Detect which cell encompasses the target text, then output its (x, y) center coordinate. 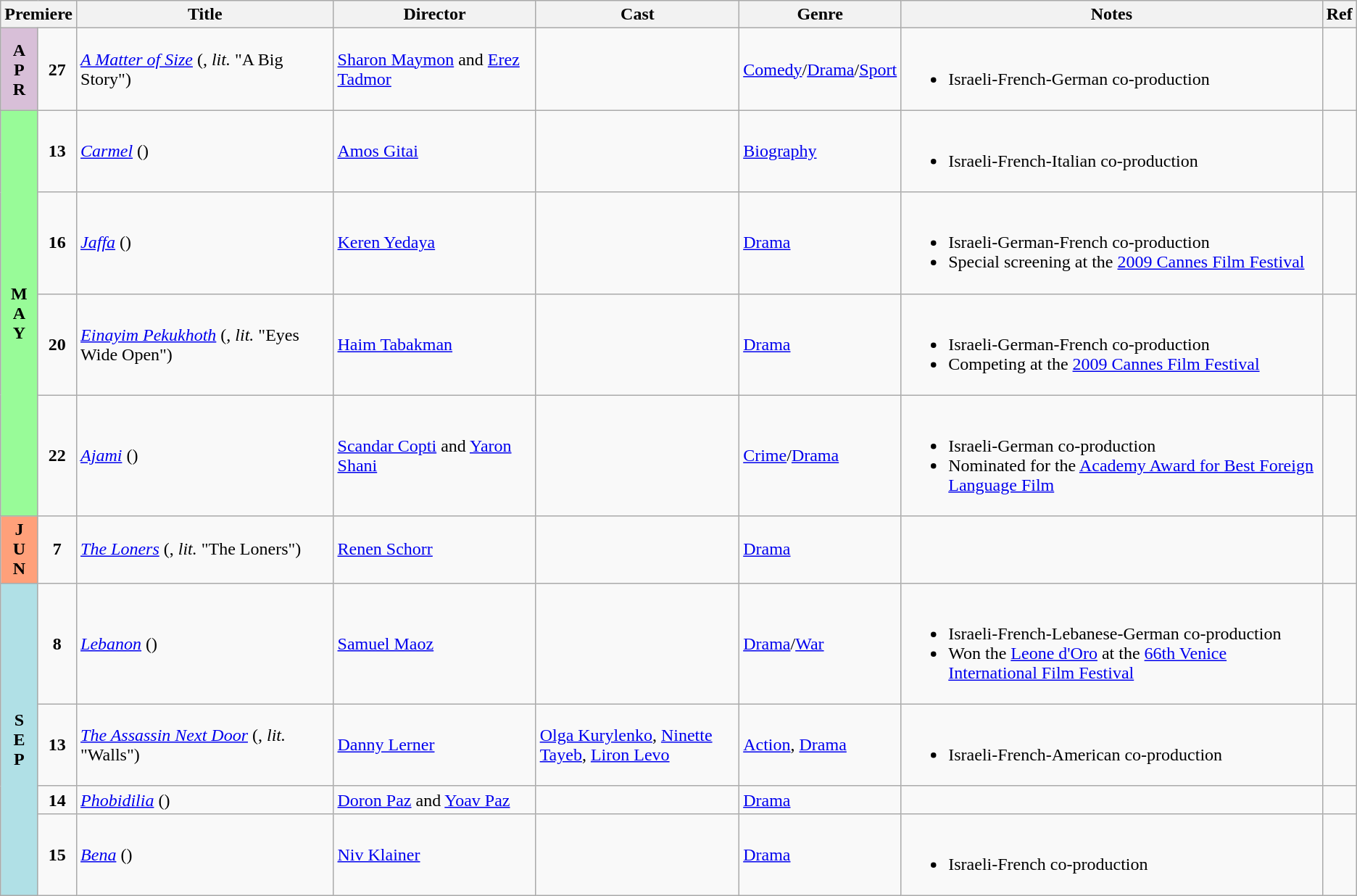
The Assassin Next Door (, lit. "Walls") (205, 745)
Notes (1112, 14)
Cast (638, 14)
Drama/War (821, 644)
SEP (19, 739)
Renen Schorr (435, 549)
Keren Yedaya (435, 243)
Action, Drama (821, 745)
Haim Tabakman (435, 344)
Amos Gitai (435, 151)
20 (57, 344)
The Loners (, lit. "The Loners") (205, 549)
Israeli-German-French co-productionSpecial screening at the 2009 Cannes Film Festival (1112, 243)
22 (57, 455)
Samuel Maoz (435, 644)
Premiere (39, 14)
Doron Paz and Yoav Paz (435, 800)
27 (57, 70)
7 (57, 549)
Israeli-French-Lebanese-German co-productionWon the Leone d'Oro at the 66th Venice International Film Festival (1112, 644)
Israeli-French-American co-production (1112, 745)
Ajami () (205, 455)
Phobidilia () (205, 800)
Olga Kurylenko, Ninette Tayeb, Liron Levo (638, 745)
Israeli-French-Italian co-production (1112, 151)
Sharon Maymon and Erez Tadmor (435, 70)
Israeli-French co-production (1112, 854)
Einayim Pekukhoth (, lit. "Eyes Wide Open") (205, 344)
APR (19, 70)
Carmel () (205, 151)
Genre (821, 14)
15 (57, 854)
8 (57, 644)
Danny Lerner (435, 745)
A Matter of Size (, lit. "A Big Story") (205, 70)
Director (435, 14)
MAY (19, 313)
Israeli-German co-productionNominated for the Academy Award for Best Foreign Language Film (1112, 455)
Israeli-French-German co-production (1112, 70)
Jaffa () (205, 243)
Bena () (205, 854)
Niv Klainer (435, 854)
Israeli-German-French co-productionCompeting at the 2009 Cannes Film Festival (1112, 344)
14 (57, 800)
16 (57, 243)
Ref (1340, 14)
JUN (19, 549)
Comedy/Drama/Sport (821, 70)
Crime/Drama (821, 455)
Lebanon () (205, 644)
Biography (821, 151)
Scandar Copti and Yaron Shani (435, 455)
Title (205, 14)
